Return the (X, Y) coordinate for the center point of the cell that contains the specified text.  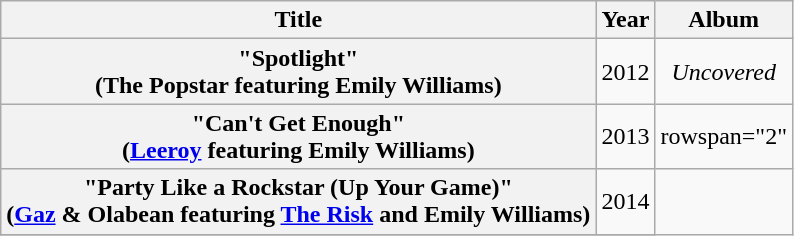
"Party Like a Rockstar (Up Your Game)"(Gaz & Olabean featuring The Risk and Emily Williams) (298, 202)
"Can't Get Enough"(Leeroy featuring Emily Williams) (298, 136)
Title (298, 20)
Uncovered (724, 72)
2013 (626, 136)
Year (626, 20)
"Spotlight"(The Popstar featuring Emily Williams) (298, 72)
2012 (626, 72)
Album (724, 20)
2014 (626, 202)
rowspan="2" (724, 136)
